Determine the [X, Y] coordinate at the center of the cell enclosing the given text.  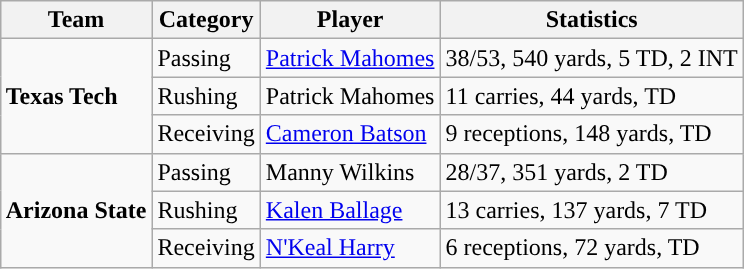
13 carries, 137 yards, 7 TD [592, 210]
11 carries, 44 yards, TD [592, 96]
Manny Wilkins [350, 172]
Category [206, 20]
Team [76, 20]
Cameron Batson [350, 134]
N'Keal Harry [350, 248]
9 receptions, 148 yards, TD [592, 134]
Statistics [592, 20]
6 receptions, 72 yards, TD [592, 248]
Kalen Ballage [350, 210]
Texas Tech [76, 96]
Player [350, 20]
38/53, 540 yards, 5 TD, 2 INT [592, 58]
28/37, 351 yards, 2 TD [592, 172]
Arizona State [76, 210]
